Provide the (x, y) coordinate of the cell's center where the given text is located.  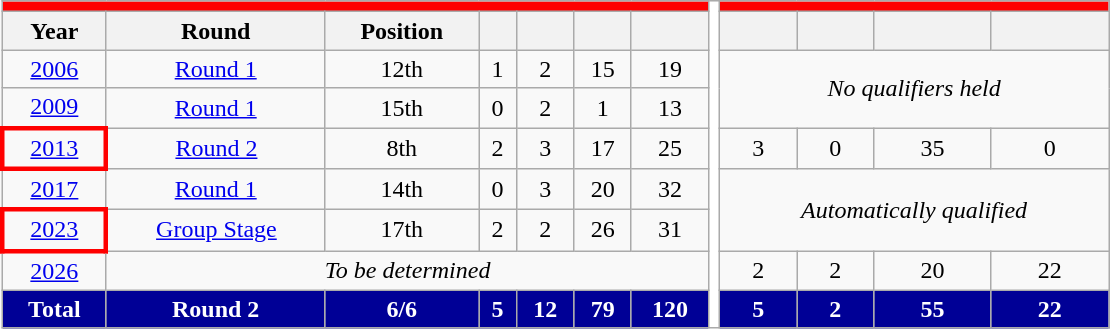
2006 (54, 69)
13 (670, 108)
To be determined (407, 271)
26 (602, 230)
15 (602, 69)
12 (544, 309)
31 (670, 230)
No qualifiers held (914, 89)
14th (402, 190)
35 (932, 148)
2017 (54, 190)
120 (670, 309)
12th (402, 69)
Round (215, 31)
17 (602, 148)
Year (54, 31)
Position (402, 31)
25 (670, 148)
6/6 (402, 309)
19 (670, 69)
2023 (54, 230)
Automatically qualified (914, 210)
2009 (54, 108)
2026 (54, 271)
79 (602, 309)
17th (402, 230)
2013 (54, 148)
15th (402, 108)
55 (932, 309)
Group Stage (215, 230)
8th (402, 148)
Total (54, 309)
32 (670, 190)
